From the cell containing the given text, extract its center point as [X, Y] coordinate. 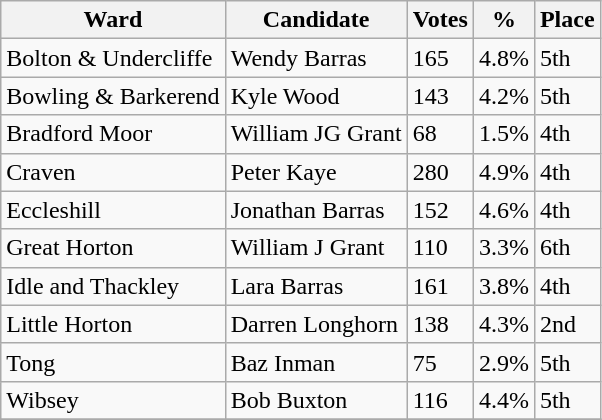
Jonathan Barras [316, 210]
Idle and Thackley [113, 286]
Ward [113, 20]
4.4% [504, 400]
68 [440, 134]
William JG Grant [316, 134]
Bolton & Undercliffe [113, 58]
6th [567, 248]
165 [440, 58]
Little Horton [113, 324]
Peter Kaye [316, 172]
2.9% [504, 362]
4.8% [504, 58]
116 [440, 400]
4.2% [504, 96]
2nd [567, 324]
4.3% [504, 324]
1.5% [504, 134]
% [504, 20]
Tong [113, 362]
161 [440, 286]
4.9% [504, 172]
Place [567, 20]
Great Horton [113, 248]
Bradford Moor [113, 134]
4.6% [504, 210]
138 [440, 324]
110 [440, 248]
Eccleshill [113, 210]
Wendy Barras [316, 58]
143 [440, 96]
Kyle Wood [316, 96]
280 [440, 172]
Bob Buxton [316, 400]
152 [440, 210]
William J Grant [316, 248]
Lara Barras [316, 286]
Bowling & Barkerend [113, 96]
3.3% [504, 248]
Darren Longhorn [316, 324]
Wibsey [113, 400]
3.8% [504, 286]
75 [440, 362]
Candidate [316, 20]
Votes [440, 20]
Baz Inman [316, 362]
Craven [113, 172]
